Scan for the cell matching the given text and deliver its (x, y) coordinate at center. 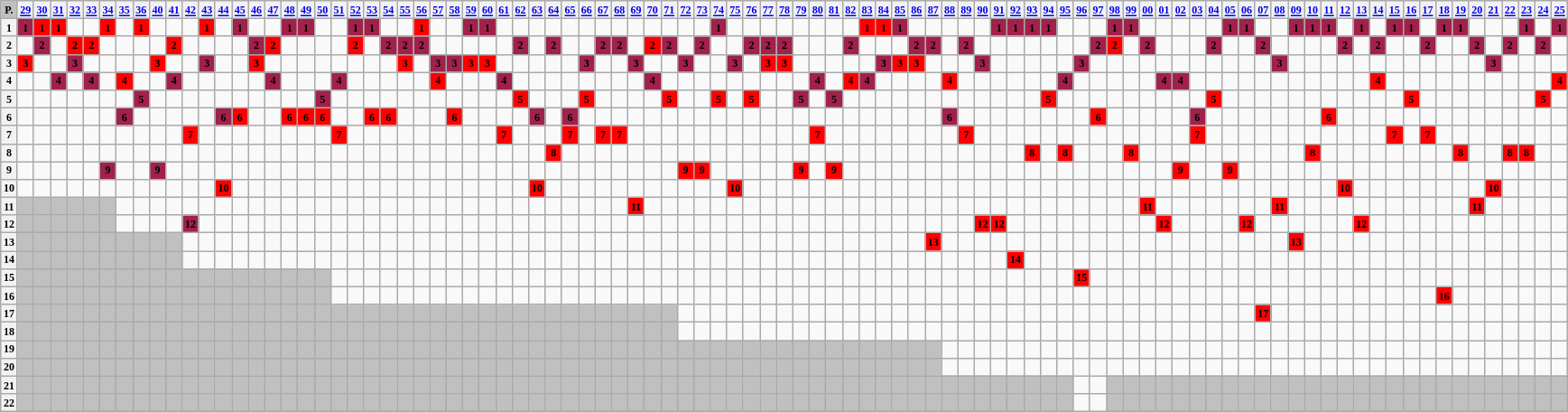
69 (636, 10)
82 (850, 10)
96 (1081, 10)
48 (290, 10)
36 (141, 10)
34 (107, 10)
58 (454, 10)
56 (422, 10)
72 (685, 10)
88 (950, 10)
44 (223, 10)
65 (570, 10)
66 (587, 10)
62 (520, 10)
45 (240, 10)
75 (735, 10)
07 (1263, 10)
64 (553, 10)
52 (356, 10)
59 (471, 10)
41 (174, 10)
83 (867, 10)
97 (1098, 10)
60 (487, 10)
46 (256, 10)
67 (603, 10)
99 (1131, 10)
29 (25, 10)
32 (75, 10)
81 (834, 10)
03 (1197, 10)
86 (916, 10)
63 (537, 10)
40 (157, 10)
47 (273, 10)
87 (932, 10)
42 (190, 10)
84 (884, 10)
61 (504, 10)
85 (900, 10)
09 (1296, 10)
79 (801, 10)
94 (1048, 10)
53 (372, 10)
31 (59, 10)
51 (339, 10)
68 (619, 10)
93 (1032, 10)
57 (438, 10)
91 (999, 10)
35 (125, 10)
78 (784, 10)
76 (751, 10)
04 (1213, 10)
30 (42, 10)
05 (1230, 10)
08 (1279, 10)
54 (388, 10)
24 (1543, 10)
43 (207, 10)
77 (768, 10)
23 (1526, 10)
92 (1016, 10)
73 (702, 10)
33 (91, 10)
P. (9, 10)
02 (1181, 10)
74 (719, 10)
80 (818, 10)
50 (322, 10)
49 (306, 10)
71 (669, 10)
55 (405, 10)
70 (653, 10)
95 (1065, 10)
01 (1164, 10)
25 (1560, 10)
00 (1147, 10)
06 (1247, 10)
98 (1115, 10)
89 (966, 10)
90 (982, 10)
